Pinpoint the cell where the given text exists, returning its (x, y) midpoint coordinate. 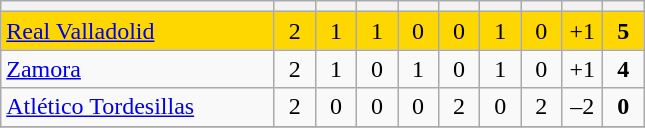
Real Valladolid (138, 31)
–2 (582, 107)
Zamora (138, 69)
5 (624, 31)
4 (624, 69)
Atlético Tordesillas (138, 107)
